Find where the given text appears and provide that cell's center as (x, y) coordinate. 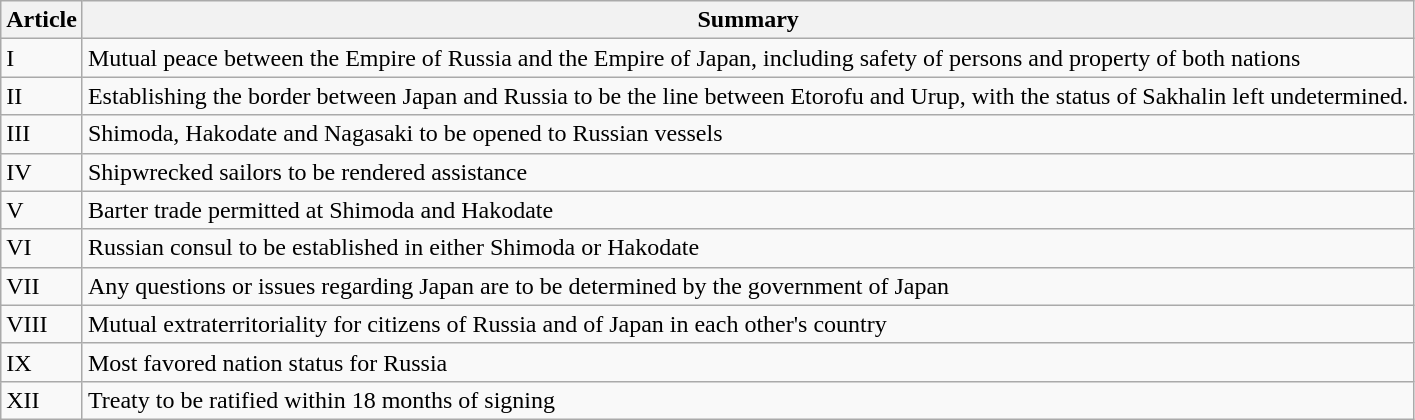
I (42, 58)
VI (42, 248)
Mutual extraterritoriality for citizens of Russia and of Japan in each other's country (748, 324)
Russian consul to be established in either Shimoda or Hakodate (748, 248)
Article (42, 20)
VIII (42, 324)
VII (42, 286)
XII (42, 400)
Mutual peace between the Empire of Russia and the Empire of Japan, including safety of persons and property of both nations (748, 58)
II (42, 96)
V (42, 210)
Any questions or issues regarding Japan are to be determined by the government of Japan (748, 286)
Shipwrecked sailors to be rendered assistance (748, 172)
IX (42, 362)
Establishing the border between Japan and Russia to be the line between Etorofu and Urup, with the status of Sakhalin left undetermined. (748, 96)
Barter trade permitted at Shimoda and Hakodate (748, 210)
Shimoda, Hakodate and Nagasaki to be opened to Russian vessels (748, 134)
Most favored nation status for Russia (748, 362)
IV (42, 172)
III (42, 134)
Treaty to be ratified within 18 months of signing (748, 400)
Summary (748, 20)
